Extract the (x, y) coordinate from the center of the cell holding the provided text.  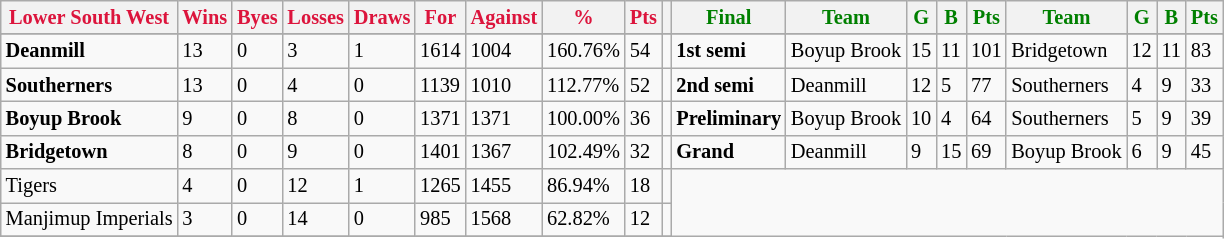
36 (644, 118)
14 (316, 219)
Draws (382, 17)
Against (504, 17)
160.76% (584, 51)
18 (644, 186)
Grand (728, 152)
Preliminary (728, 118)
39 (1204, 118)
86.94% (584, 186)
Lower South West (90, 17)
1139 (440, 85)
1614 (440, 51)
33 (1204, 85)
102.49% (584, 152)
Manjimup Imperials (90, 219)
For (440, 17)
1455 (504, 186)
45 (1204, 152)
Losses (316, 17)
101 (986, 51)
64 (986, 118)
1010 (504, 85)
100.00% (584, 118)
Byes (257, 17)
62.82% (584, 219)
% (584, 17)
1367 (504, 152)
83 (1204, 51)
985 (440, 219)
6 (1142, 152)
Final (728, 17)
1265 (440, 186)
54 (644, 51)
77 (986, 85)
1004 (504, 51)
69 (986, 152)
1568 (504, 219)
Tigers (90, 186)
1st semi (728, 51)
Wins (204, 17)
10 (921, 118)
112.77% (584, 85)
32 (644, 152)
52 (644, 85)
2nd semi (728, 85)
1401 (440, 152)
